Identify which cell holds the provided text, then report its [x, y] central coordinate. 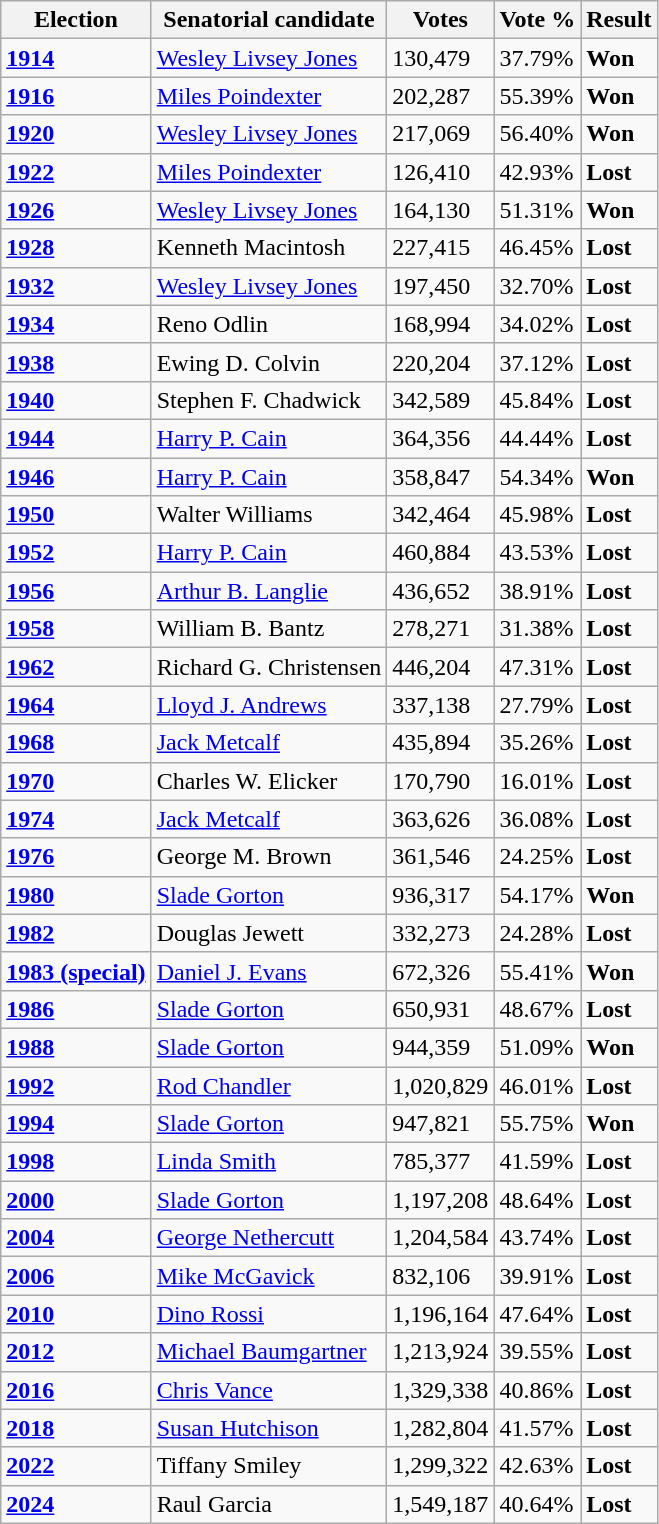
Result [619, 20]
1916 [76, 96]
40.86% [538, 1390]
Election [76, 20]
55.75% [538, 1124]
164,130 [440, 210]
Raul Garcia [269, 1504]
Richard G. Christensen [269, 667]
Charles W. Elicker [269, 781]
1986 [76, 1009]
1982 [76, 933]
Chris Vance [269, 1390]
1,197,208 [440, 1200]
1950 [76, 515]
37.12% [538, 362]
126,410 [440, 172]
38.91% [538, 591]
1934 [76, 324]
Stephen F. Chadwick [269, 400]
Reno Odlin [269, 324]
48.67% [538, 1009]
947,821 [440, 1124]
197,450 [440, 286]
Lloyd J. Andrews [269, 705]
1983 (special) [76, 971]
672,326 [440, 971]
2018 [76, 1428]
1,196,164 [440, 1314]
1,204,584 [440, 1238]
44.44% [538, 438]
1932 [76, 286]
1922 [76, 172]
Douglas Jewett [269, 933]
46.01% [538, 1085]
2000 [76, 1200]
936,317 [440, 895]
47.31% [538, 667]
27.79% [538, 705]
785,377 [440, 1162]
2006 [76, 1276]
Vote % [538, 20]
1956 [76, 591]
24.25% [538, 857]
2004 [76, 1238]
Kenneth Macintosh [269, 248]
435,894 [440, 743]
361,546 [440, 857]
2024 [76, 1504]
1992 [76, 1085]
Linda Smith [269, 1162]
1944 [76, 438]
1940 [76, 400]
1962 [76, 667]
1,329,338 [440, 1390]
42.93% [538, 172]
1970 [76, 781]
436,652 [440, 591]
1968 [76, 743]
36.08% [538, 819]
Ewing D. Colvin [269, 362]
944,359 [440, 1047]
1974 [76, 819]
42.63% [538, 1466]
Tiffany Smiley [269, 1466]
Dino Rossi [269, 1314]
170,790 [440, 781]
1920 [76, 134]
460,884 [440, 553]
40.64% [538, 1504]
650,931 [440, 1009]
39.55% [538, 1352]
37.79% [538, 58]
54.34% [538, 477]
43.53% [538, 553]
337,138 [440, 705]
1,549,187 [440, 1504]
Daniel J. Evans [269, 971]
1,299,322 [440, 1466]
35.26% [538, 743]
William B. Bantz [269, 629]
34.02% [538, 324]
41.59% [538, 1162]
2012 [76, 1352]
41.57% [538, 1428]
1,282,804 [440, 1428]
202,287 [440, 96]
1976 [76, 857]
55.41% [538, 971]
George Nethercutt [269, 1238]
45.84% [538, 400]
47.64% [538, 1314]
1938 [76, 362]
1926 [76, 210]
Rod Chandler [269, 1085]
Votes [440, 20]
31.38% [538, 629]
1952 [76, 553]
1988 [76, 1047]
1928 [76, 248]
32.70% [538, 286]
342,589 [440, 400]
342,464 [440, 515]
Senatorial candidate [269, 20]
130,479 [440, 58]
1958 [76, 629]
51.09% [538, 1047]
1914 [76, 58]
Walter Williams [269, 515]
45.98% [538, 515]
56.40% [538, 134]
1946 [76, 477]
227,415 [440, 248]
Michael Baumgartner [269, 1352]
1998 [76, 1162]
217,069 [440, 134]
43.74% [538, 1238]
48.64% [538, 1200]
363,626 [440, 819]
2022 [76, 1466]
1994 [76, 1124]
46.45% [538, 248]
1,020,829 [440, 1085]
39.91% [538, 1276]
446,204 [440, 667]
278,271 [440, 629]
332,273 [440, 933]
168,994 [440, 324]
364,356 [440, 438]
1980 [76, 895]
358,847 [440, 477]
1964 [76, 705]
51.31% [538, 210]
220,204 [440, 362]
24.28% [538, 933]
Mike McGavick [269, 1276]
2016 [76, 1390]
832,106 [440, 1276]
54.17% [538, 895]
George M. Brown [269, 857]
Susan Hutchison [269, 1428]
16.01% [538, 781]
55.39% [538, 96]
2010 [76, 1314]
Arthur B. Langlie [269, 591]
1,213,924 [440, 1352]
